Search for the cell housing the specified text and yield its (X, Y) center coordinate. 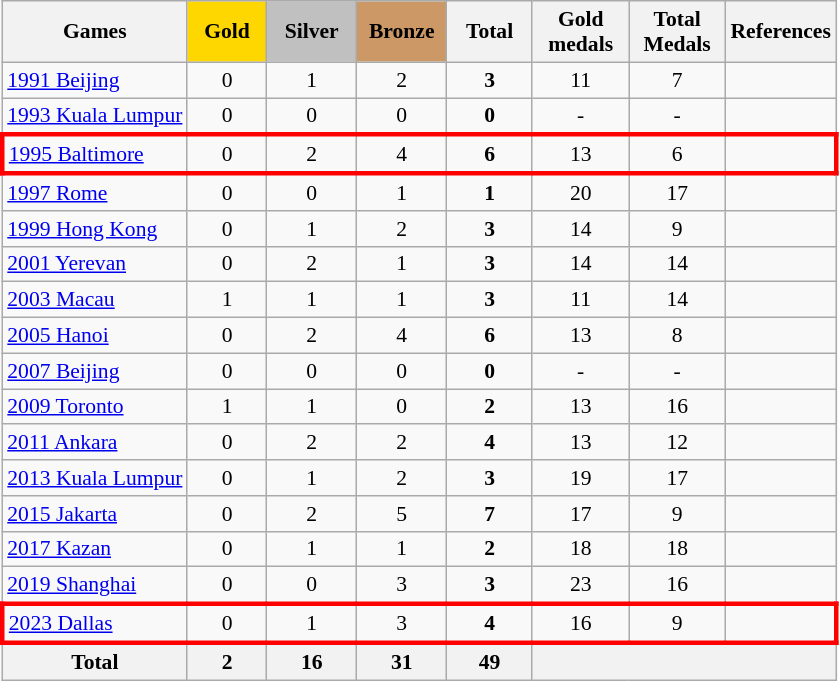
49 (490, 662)
8 (678, 336)
31 (402, 662)
Silver (312, 32)
References (780, 32)
20 (580, 192)
2019 Shanghai (94, 586)
1999 Hong Kong (94, 229)
2003 Macau (94, 300)
Bronze (402, 32)
2013 Kuala Lumpur (94, 478)
2023 Dallas (94, 624)
Gold medals (580, 32)
1997 Rome (94, 192)
2001 Yerevan (94, 264)
2007 Beijing (94, 371)
2005 Hanoi (94, 336)
1991 Beijing (94, 80)
2015 Jakarta (94, 514)
5 (402, 514)
2011 Ankara (94, 443)
23 (580, 586)
2017 Kazan (94, 549)
Total Medals (678, 32)
Gold (226, 32)
12 (678, 443)
1993 Kuala Lumpur (94, 116)
Games (94, 32)
2009 Toronto (94, 407)
19 (580, 478)
1995 Baltimore (94, 154)
